Return (x, y) of the center of cell containing provided text 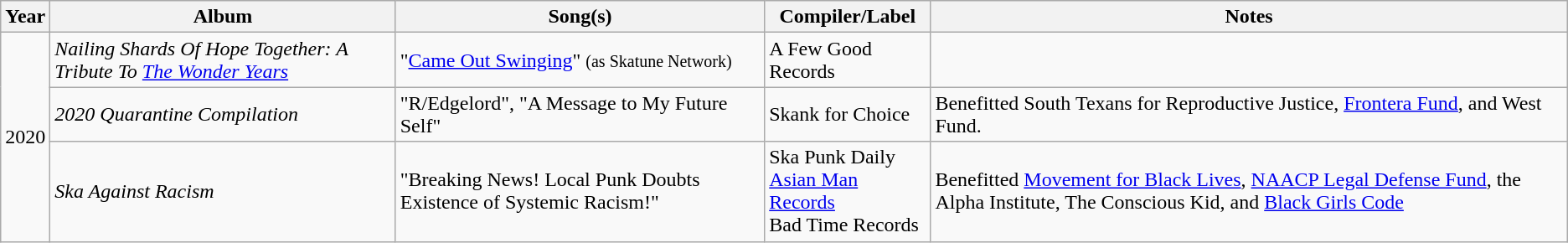
"R/Edgelord", "A Message to My Future Self" (580, 114)
Year (25, 17)
2020 Quarantine Compilation (223, 114)
"Breaking News! Local Punk Doubts Existence of Systemic Racism!" (580, 191)
Album (223, 17)
Compiler/Label (848, 17)
Nailing Shards Of Hope Together: A Tribute To The Wonder Years (223, 60)
Song(s) (580, 17)
Ska Against Racism (223, 191)
A Few Good Records (848, 60)
Benefitted Movement for Black Lives, NAACP Legal Defense Fund, the Alpha Institute, The Conscious Kid, and Black Girls Code (1249, 191)
Benefitted South Texans for Reproductive Justice, Frontera Fund, and West Fund. (1249, 114)
2020 (25, 137)
"Came Out Swinging" (as Skatune Network) (580, 60)
Notes (1249, 17)
Skank for Choice (848, 114)
Ska Punk DailyAsian Man RecordsBad Time Records (848, 191)
